Extract the [X, Y] coordinate from the center of the cell holding the provided text.  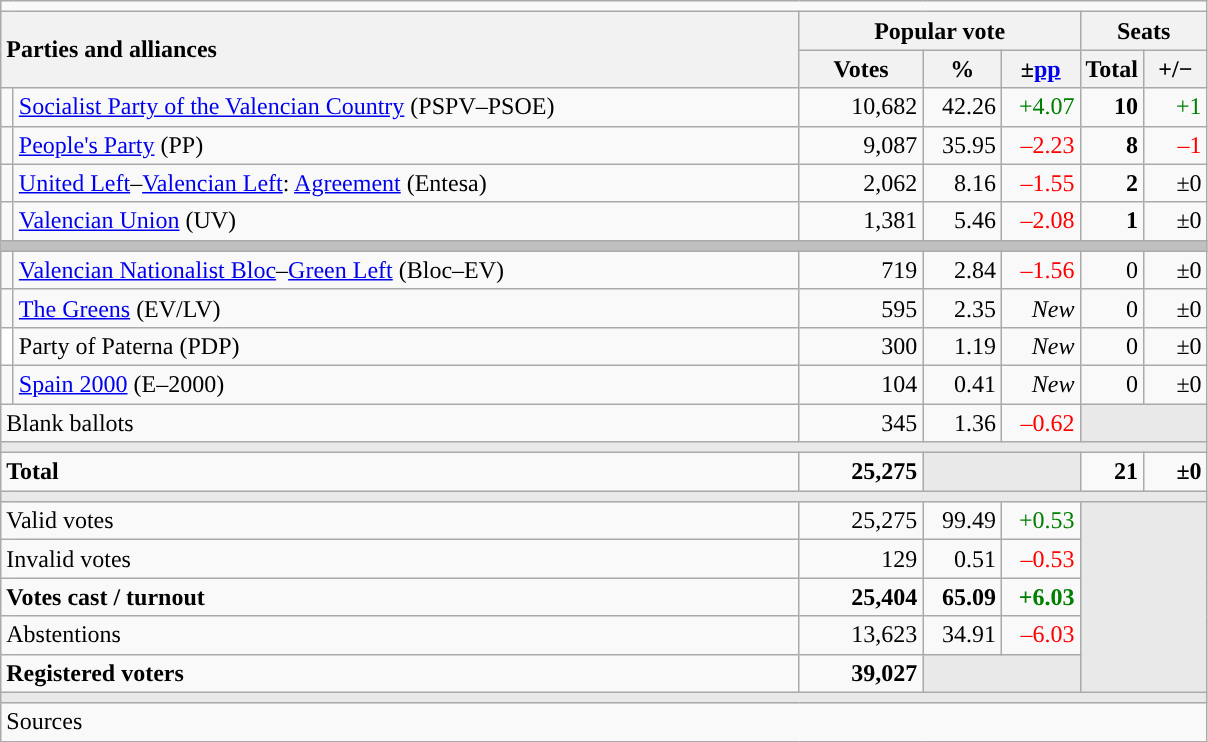
Party of Paterna (PDP) [406, 346]
10 [1112, 107]
The Greens (EV/LV) [406, 308]
10,682 [861, 107]
–1 [1176, 145]
United Left–Valencian Left: Agreement (Entesa) [406, 183]
–0.53 [1040, 559]
Abstentions [400, 635]
0.41 [962, 384]
25,404 [861, 597]
300 [861, 346]
Blank ballots [400, 423]
39,027 [861, 673]
–2.08 [1040, 221]
99.49 [962, 521]
–1.55 [1040, 183]
1 [1112, 221]
34.91 [962, 635]
21 [1112, 472]
Parties and alliances [400, 50]
Registered voters [400, 673]
–2.23 [1040, 145]
Valencian Nationalist Bloc–Green Left (Bloc–EV) [406, 270]
5.46 [962, 221]
Spain 2000 (E–2000) [406, 384]
104 [861, 384]
1,381 [861, 221]
595 [861, 308]
65.09 [962, 597]
+/− [1176, 69]
9,087 [861, 145]
People's Party (PP) [406, 145]
±pp [1040, 69]
Sources [604, 722]
129 [861, 559]
Invalid votes [400, 559]
+6.03 [1040, 597]
8.16 [962, 183]
2 [1112, 183]
2.35 [962, 308]
2.84 [962, 270]
8 [1112, 145]
2,062 [861, 183]
% [962, 69]
0.51 [962, 559]
+0.53 [1040, 521]
1.19 [962, 346]
Votes cast / turnout [400, 597]
–1.56 [1040, 270]
Votes [861, 69]
–6.03 [1040, 635]
13,623 [861, 635]
Seats [1144, 31]
345 [861, 423]
Popular vote [940, 31]
+1 [1176, 107]
1.36 [962, 423]
42.26 [962, 107]
Valid votes [400, 521]
719 [861, 270]
Valencian Union (UV) [406, 221]
–0.62 [1040, 423]
Socialist Party of the Valencian Country (PSPV–PSOE) [406, 107]
35.95 [962, 145]
+4.07 [1040, 107]
